Pinpoint the cell where the given text exists, returning its [x, y] midpoint coordinate. 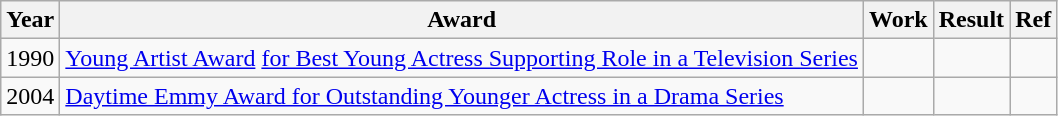
Work [898, 20]
Daytime Emmy Award for Outstanding Younger Actress in a Drama Series [462, 96]
Ref [1034, 20]
2004 [30, 96]
Young Artist Award for Best Young Actress Supporting Role in a Television Series [462, 58]
Result [971, 20]
Award [462, 20]
Year [30, 20]
1990 [30, 58]
